Return the (x, y) coordinate for the center point of the cell that contains the specified text.  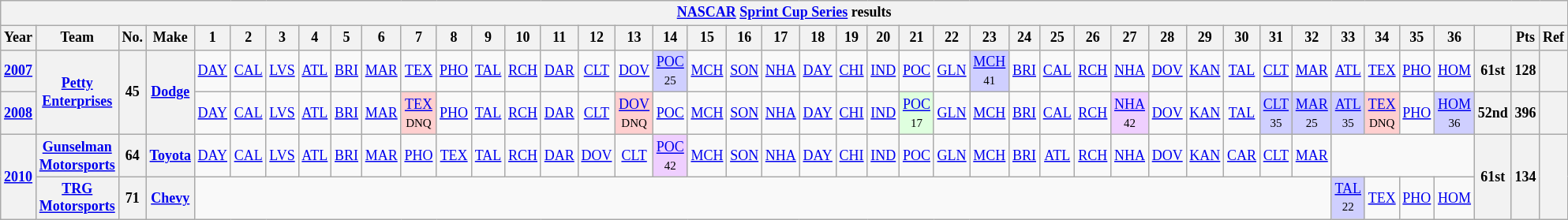
31 (1275, 38)
34 (1382, 38)
23 (990, 38)
No. (133, 38)
35 (1417, 38)
Gunselman Motorsports (77, 155)
ATL35 (1348, 114)
TRG Motorsports (77, 198)
26 (1093, 38)
MAR25 (1312, 114)
8 (455, 38)
396 (1525, 114)
32 (1312, 38)
Dodge (170, 91)
24 (1024, 38)
5 (347, 38)
NASCAR Sprint Cup Series results (784, 13)
Chevy (170, 198)
36 (1455, 38)
71 (133, 198)
Pts (1525, 38)
NHA42 (1130, 114)
28 (1167, 38)
21 (917, 38)
19 (851, 38)
33 (1348, 38)
2007 (19, 71)
12 (597, 38)
POC17 (917, 114)
4 (315, 38)
18 (818, 38)
Petty Enterprises (77, 91)
DOVDNQ (634, 114)
22 (952, 38)
45 (133, 91)
2010 (19, 177)
1 (212, 38)
64 (133, 155)
128 (1525, 71)
15 (707, 38)
Year (19, 38)
2008 (19, 114)
52nd (1493, 114)
13 (634, 38)
9 (488, 38)
Toyota (170, 155)
29 (1205, 38)
3 (283, 38)
2 (248, 38)
CAR (1242, 155)
17 (781, 38)
HOM36 (1455, 114)
CLT35 (1275, 114)
30 (1242, 38)
25 (1057, 38)
27 (1130, 38)
16 (745, 38)
Make (170, 38)
TAL22 (1348, 198)
POC42 (670, 155)
7 (418, 38)
Ref (1554, 38)
Team (77, 38)
POC25 (670, 71)
6 (381, 38)
134 (1525, 177)
11 (559, 38)
14 (670, 38)
20 (884, 38)
10 (523, 38)
MCH41 (990, 71)
